Find where the given text appears and provide that cell's center as [x, y] coordinate. 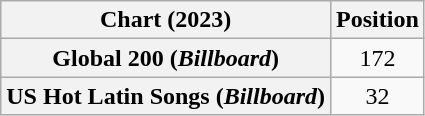
Chart (2023) [166, 20]
Position [378, 20]
Global 200 (Billboard) [166, 58]
32 [378, 96]
US Hot Latin Songs (Billboard) [166, 96]
172 [378, 58]
